Extract the [X, Y] coordinate from the center of the cell holding the provided text.  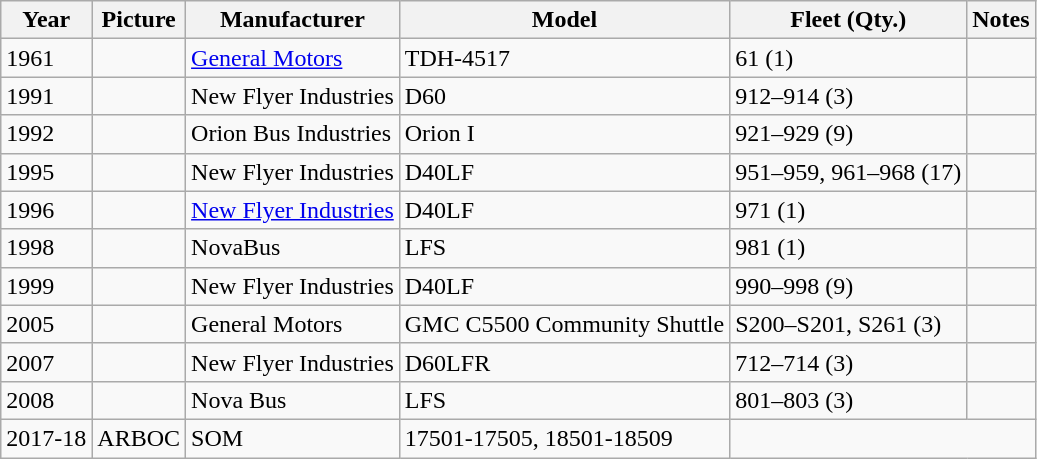
Orion I [564, 134]
S200–S201, S261 (3) [848, 324]
921–929 (9) [848, 134]
2017-18 [46, 438]
912–914 (3) [848, 96]
1998 [46, 248]
61 (1) [848, 58]
Picture [139, 20]
SOM [293, 438]
17501-17505, 18501-18509 [564, 438]
1995 [46, 172]
801–803 (3) [848, 400]
951–959, 961–968 (17) [848, 172]
2008 [46, 400]
990–998 (9) [848, 286]
971 (1) [848, 210]
ARBOC [139, 438]
Manufacturer [293, 20]
2005 [46, 324]
TDH-4517 [564, 58]
1992 [46, 134]
D60 [564, 96]
1991 [46, 96]
981 (1) [848, 248]
2007 [46, 362]
D60LFR [564, 362]
Notes [1001, 20]
Model [564, 20]
1961 [46, 58]
GMC C5500 Community Shuttle [564, 324]
Year [46, 20]
712–714 (3) [848, 362]
1996 [46, 210]
NovaBus [293, 248]
Nova Bus [293, 400]
Fleet (Qty.) [848, 20]
Orion Bus Industries [293, 134]
1999 [46, 286]
